Locate the cell with the specified text and output its [x, y] center coordinate. 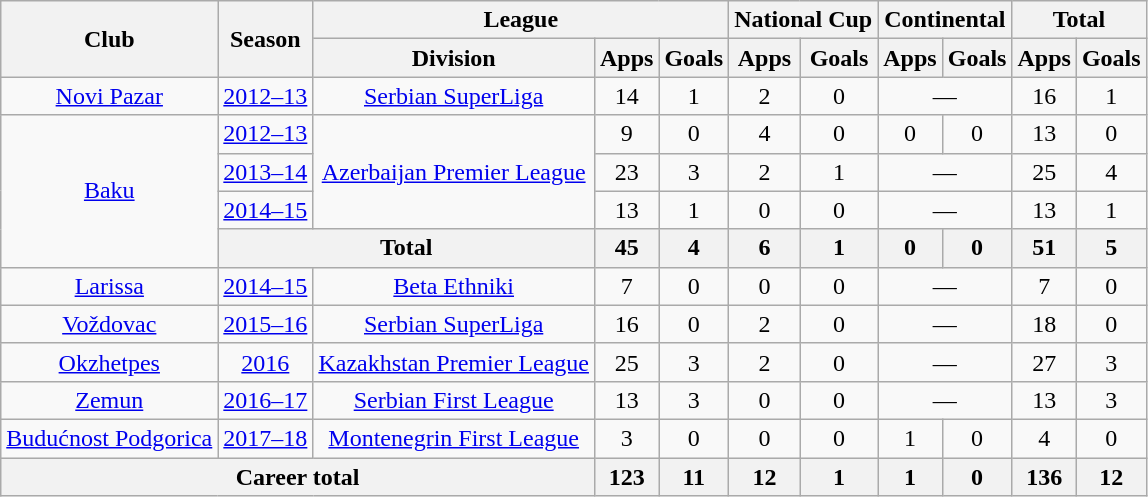
2017–18 [266, 438]
Club [110, 39]
2016 [266, 362]
45 [626, 248]
23 [626, 172]
National Cup [804, 20]
Continental [945, 20]
5 [1111, 248]
Azerbaijan Premier League [454, 172]
14 [626, 96]
2015–16 [266, 324]
123 [626, 477]
Beta Ethniki [454, 286]
Season [266, 39]
27 [1044, 362]
51 [1044, 248]
Montenegrin First League [454, 438]
Kazakhstan Premier League [454, 362]
11 [694, 477]
Baku [110, 191]
Budućnost Podgorica [110, 438]
2013–14 [266, 172]
9 [626, 134]
Zemun [110, 400]
136 [1044, 477]
Voždovac [110, 324]
League [521, 20]
Division [454, 58]
Okzhetpes [110, 362]
Career total [298, 477]
Serbian First League [454, 400]
2016–17 [266, 400]
18 [1044, 324]
Larissa [110, 286]
Novi Pazar [110, 96]
6 [765, 248]
